Scan for the cell matching the given text and deliver its [X, Y] coordinate at center. 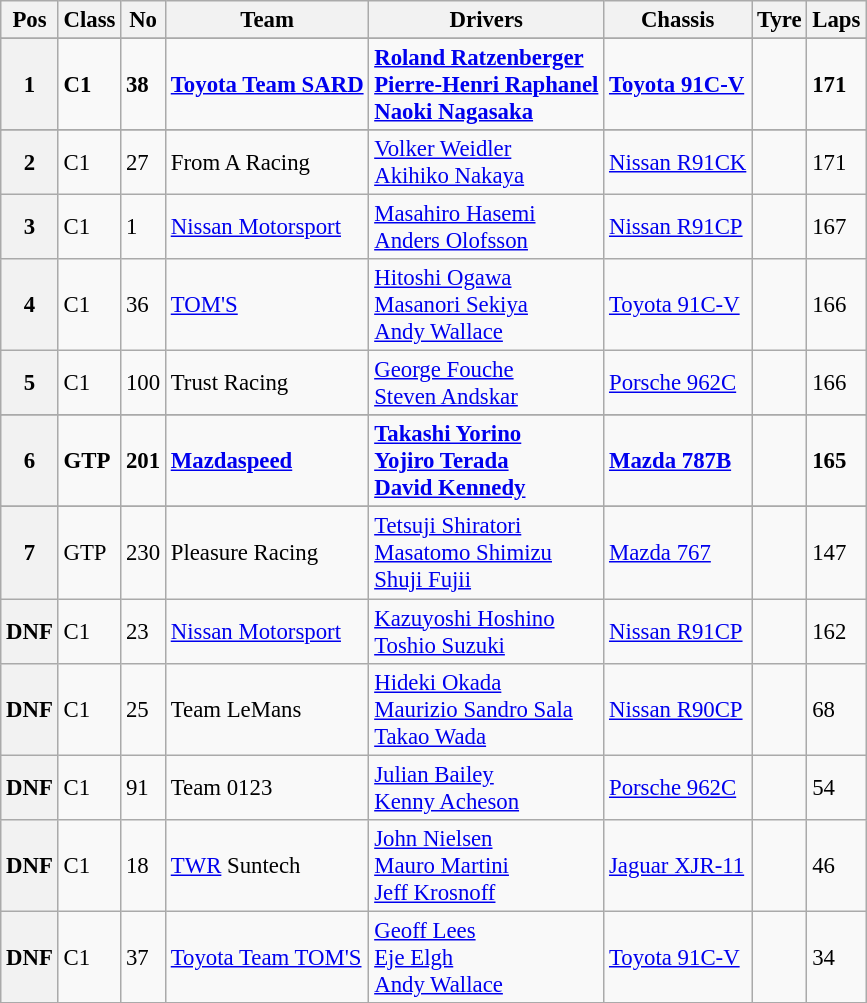
No [144, 20]
Team 0123 [266, 788]
162 [836, 632]
Laps [836, 20]
Mazdaspeed [266, 462]
Tetsuji Shiratori Masatomo Shimizu Shuji Fujii [486, 553]
Class [90, 20]
Kazuyoshi Hoshino Toshio Suzuki [486, 632]
201 [144, 462]
68 [836, 709]
6 [30, 462]
37 [144, 957]
Mazda 787B [678, 462]
Masahiro Hasemi Anders Olofsson [486, 228]
Volker Weidler Akihiko Nakaya [486, 162]
34 [836, 957]
Roland Ratzenberger Pierre-Henri Raphanel Naoki Nagasaka [486, 85]
TWR Suntech [266, 865]
Toyota Team TOM'S [266, 957]
Nissan R90CP [678, 709]
Drivers [486, 20]
3 [30, 228]
36 [144, 305]
From A Racing [266, 162]
TOM'S [266, 305]
100 [144, 384]
23 [144, 632]
Nissan R91CK [678, 162]
Mazda 767 [678, 553]
Pleasure Racing [266, 553]
27 [144, 162]
Chassis [678, 20]
5 [30, 384]
18 [144, 865]
Tyre [780, 20]
Pos [30, 20]
Jaguar XJR-11 [678, 865]
7 [30, 553]
Hitoshi Ogawa Masanori Sekiya Andy Wallace [486, 305]
Team [266, 20]
46 [836, 865]
Geoff Lees Eje Elgh Andy Wallace [486, 957]
Toyota Team SARD [266, 85]
25 [144, 709]
167 [836, 228]
147 [836, 553]
165 [836, 462]
John Nielsen Mauro Martini Jeff Krosnoff [486, 865]
4 [30, 305]
Trust Racing [266, 384]
38 [144, 85]
Takashi Yorino Yojiro Terada David Kennedy [486, 462]
Hideki Okada Maurizio Sandro Sala Takao Wada [486, 709]
54 [836, 788]
George Fouche Steven Andskar [486, 384]
91 [144, 788]
Team LeMans [266, 709]
Julian Bailey Kenny Acheson [486, 788]
230 [144, 553]
2 [30, 162]
